From the cell containing the given text, extract its center point as (x, y) coordinate. 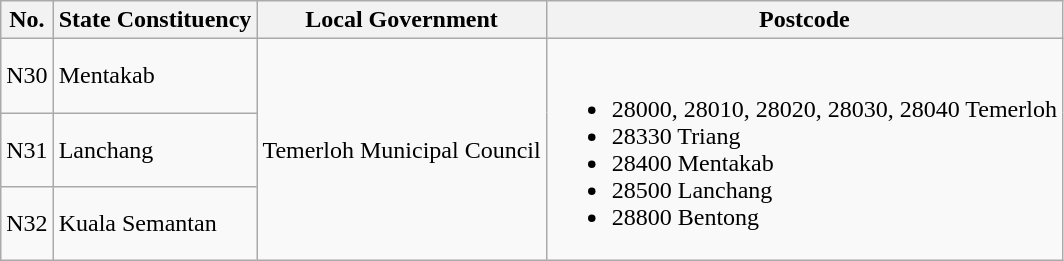
Local Government (402, 20)
28000, 28010, 28020, 28030, 28040 Temerloh28330 Triang28400 Mentakab28500 Lanchang28800 Bentong (804, 150)
Temerloh Municipal Council (402, 150)
Mentakab (155, 76)
N31 (27, 149)
N32 (27, 223)
State Constituency (155, 20)
N30 (27, 76)
No. (27, 20)
Kuala Semantan (155, 223)
Lanchang (155, 149)
Postcode (804, 20)
